Find where the given text appears and provide that cell's center as (x, y) coordinate. 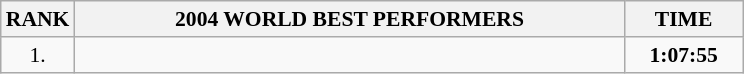
1. (38, 55)
2004 WORLD BEST PERFORMERS (349, 19)
RANK (38, 19)
1:07:55 (684, 55)
TIME (684, 19)
